Provide the [x, y] coordinate of the cell's center where the given text is located.  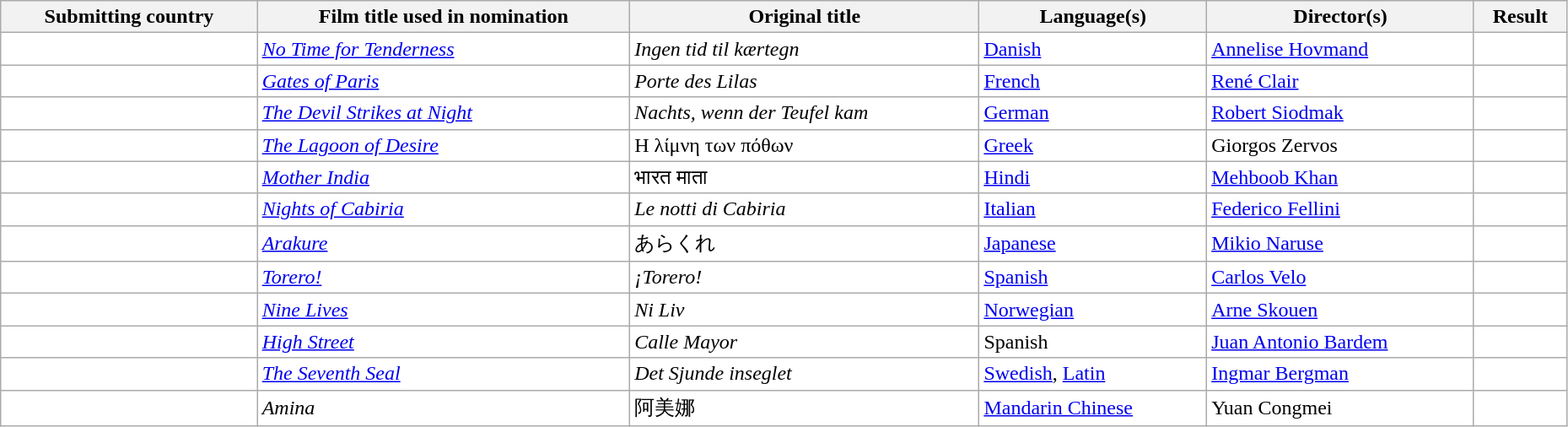
Juan Antonio Bardem [1341, 342]
Mehboob Khan [1341, 177]
Det Sjunde inseglet [805, 374]
The Lagoon of Desire [444, 145]
Nine Lives [444, 310]
Arne Skouen [1341, 310]
Giorgos Zervos [1341, 145]
French [1093, 81]
High Street [444, 342]
Language(s) [1093, 17]
Robert Siodmak [1341, 113]
Hindi [1093, 177]
Le notti di Cabiria [805, 209]
Italian [1093, 209]
Federico Fellini [1341, 209]
Nachts, wenn der Teufel kam [805, 113]
Η λίμνη των πόθων [805, 145]
あらくれ [805, 243]
Gates of Paris [444, 81]
German [1093, 113]
¡Torero! [805, 278]
Yuan Congmei [1341, 408]
Mikio Naruse [1341, 243]
René Clair [1341, 81]
Calle Mayor [805, 342]
Porte des Lilas [805, 81]
Amina [444, 408]
Mandarin Chinese [1093, 408]
Torero! [444, 278]
Ingmar Bergman [1341, 374]
Japanese [1093, 243]
Ingen tid til kærtegn [805, 49]
The Seventh Seal [444, 374]
Annelise Hovmand [1341, 49]
Arakure [444, 243]
Submitting country [129, 17]
Greek [1093, 145]
Mother India [444, 177]
Film title used in nomination [444, 17]
Ni Liv [805, 310]
阿美娜 [805, 408]
Norwegian [1093, 310]
Result [1520, 17]
Original title [805, 17]
Carlos Velo [1341, 278]
No Time for Tenderness [444, 49]
Director(s) [1341, 17]
भारत माता [805, 177]
Nights of Cabiria [444, 209]
The Devil Strikes at Night [444, 113]
Danish [1093, 49]
Swedish, Latin [1093, 374]
